Pinpoint the cell where the given text exists, returning its (x, y) midpoint coordinate. 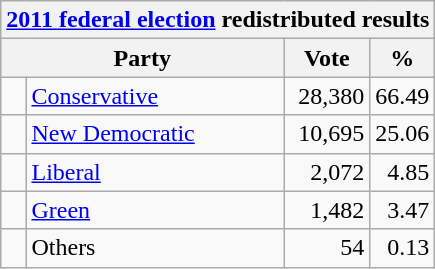
Green (155, 210)
28,380 (327, 96)
25.06 (402, 134)
4.85 (402, 172)
66.49 (402, 96)
Party (142, 58)
Liberal (155, 172)
2011 federal election redistributed results (218, 20)
2,072 (327, 172)
Others (155, 248)
% (402, 58)
3.47 (402, 210)
54 (327, 248)
New Democratic (155, 134)
0.13 (402, 248)
1,482 (327, 210)
10,695 (327, 134)
Conservative (155, 96)
Vote (327, 58)
